Identify which cell holds the provided text, then report its (X, Y) central coordinate. 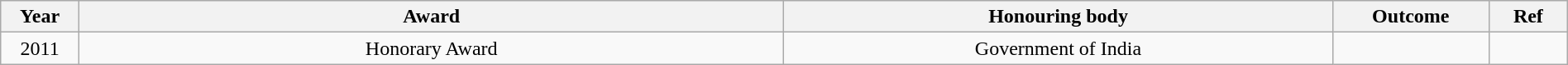
Year (40, 17)
Outcome (1411, 17)
2011 (40, 48)
Honouring body (1059, 17)
Ref (1528, 17)
Award (432, 17)
Government of India (1059, 48)
Honorary Award (432, 48)
